Find where the given text appears and provide that cell's center as (X, Y) coordinate. 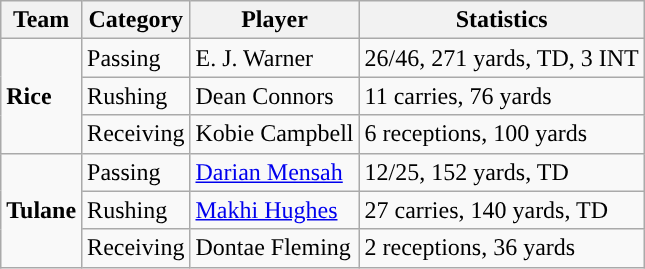
Dean Connors (274, 96)
E. J. Warner (274, 58)
Dontae Fleming (274, 248)
Darian Mensah (274, 172)
Kobie Campbell (274, 134)
Makhi Hughes (274, 210)
27 carries, 140 yards, TD (502, 210)
Category (136, 20)
26/46, 271 yards, TD, 3 INT (502, 58)
6 receptions, 100 yards (502, 134)
11 carries, 76 yards (502, 96)
Tulane (42, 210)
Team (42, 20)
Rice (42, 96)
Statistics (502, 20)
2 receptions, 36 yards (502, 248)
12/25, 152 yards, TD (502, 172)
Player (274, 20)
